Return (x, y) of the center of cell containing provided text 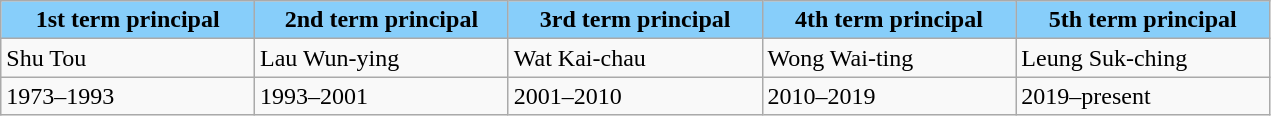
2nd term principal (382, 20)
5th term principal (1143, 20)
Wat Kai-chau (635, 58)
1973–1993 (128, 96)
2010–2019 (889, 96)
3rd term principal (635, 20)
1st term principal (128, 20)
Wong Wai-ting (889, 58)
1993–2001 (382, 96)
2019–present (1143, 96)
2001–2010 (635, 96)
Lau Wun-ying (382, 58)
4th term principal (889, 20)
Leung Suk-ching (1143, 58)
Shu Tou (128, 58)
